Extract the [x, y] coordinate from the center of the cell holding the provided text.  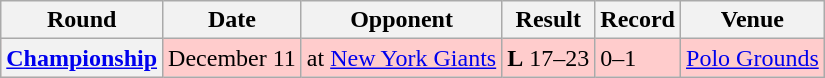
0–1 [638, 58]
December 11 [232, 58]
Championship [82, 58]
Polo Grounds [753, 58]
Result [548, 20]
Venue [753, 20]
at New York Giants [401, 58]
Date [232, 20]
L 17–23 [548, 58]
Round [82, 20]
Opponent [401, 20]
Record [638, 20]
